Capture the cell that displays the provided text and extract its [X, Y] central coordinate. 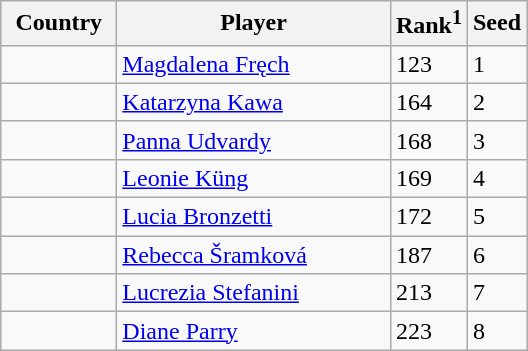
213 [428, 293]
6 [496, 255]
169 [428, 178]
3 [496, 140]
Lucia Bronzetti [254, 217]
4 [496, 178]
7 [496, 293]
168 [428, 140]
1 [496, 64]
Player [254, 24]
Rank1 [428, 24]
Country [59, 24]
Panna Udvardy [254, 140]
Leonie Küng [254, 178]
Rebecca Šramková [254, 255]
5 [496, 217]
Katarzyna Kawa [254, 102]
123 [428, 64]
Lucrezia Stefanini [254, 293]
8 [496, 331]
Seed [496, 24]
187 [428, 255]
Magdalena Fręch [254, 64]
Diane Parry [254, 331]
223 [428, 331]
2 [496, 102]
164 [428, 102]
172 [428, 217]
